From the cell containing the given text, extract its center point as (X, Y) coordinate. 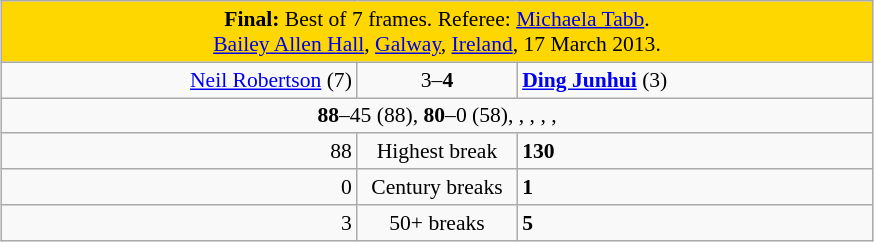
88–45 (88), 80–0 (58), , , , , (437, 116)
3–4 (437, 80)
88 (180, 152)
Neil Robertson (7) (180, 80)
Ding Junhui (3) (694, 80)
0 (180, 187)
5 (694, 223)
130 (694, 152)
50+ breaks (437, 223)
Final: Best of 7 frames. Referee: Michaela Tabb.Bailey Allen Hall, Galway, Ireland, 17 March 2013. (437, 32)
Highest break (437, 152)
1 (694, 187)
3 (180, 223)
Century breaks (437, 187)
